Determine the (x, y) coordinate at the center of the cell enclosing the given text.  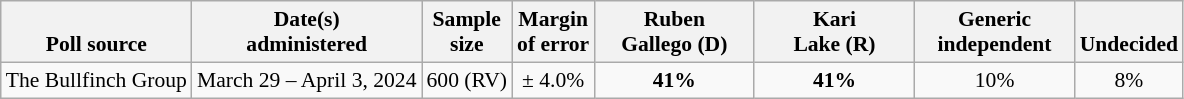
600 (RV) (468, 80)
Marginof error (553, 32)
Undecided (1129, 32)
Poll source (96, 32)
± 4.0% (553, 80)
The Bullfinch Group (96, 80)
March 29 – April 3, 2024 (307, 80)
RubenGallego (D) (674, 32)
KariLake (R) (834, 32)
10% (995, 80)
Samplesize (468, 32)
Genericindependent (995, 32)
Date(s)administered (307, 32)
8% (1129, 80)
